Output the (X, Y) coordinate of the center of the cell containing the given text.  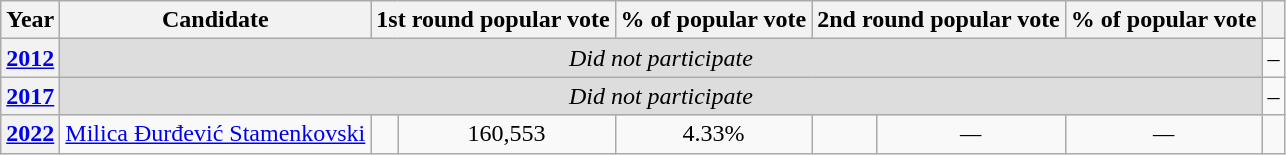
1st round popular vote (493, 20)
2022 (30, 134)
2012 (30, 58)
Year (30, 20)
2nd round popular vote (939, 20)
Candidate (216, 20)
2017 (30, 96)
160,553 (506, 134)
4.33% (714, 134)
Milica Đurđević Stamenkovski (216, 134)
